Capture the cell that displays the provided text and extract its (x, y) central coordinate. 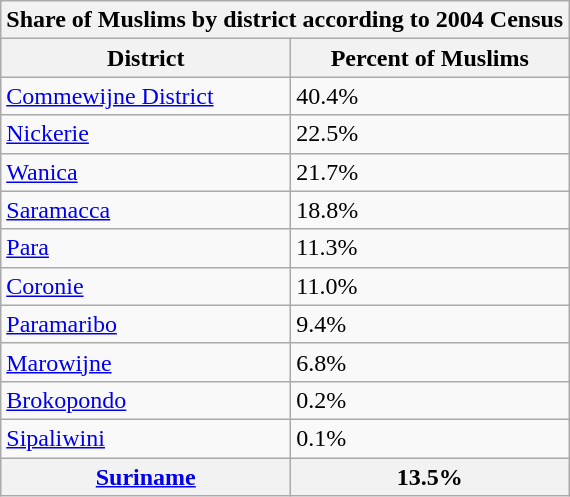
0.2% (430, 400)
Wanica (146, 172)
6.8% (430, 362)
Sipaliwini (146, 438)
Commewijne District (146, 96)
Percent of Muslims (430, 58)
Coronie (146, 286)
18.8% (430, 210)
Nickerie (146, 134)
Suriname (146, 477)
11.0% (430, 286)
21.7% (430, 172)
22.5% (430, 134)
40.4% (430, 96)
Para (146, 248)
0.1% (430, 438)
Paramaribo (146, 324)
9.4% (430, 324)
11.3% (430, 248)
Share of Muslims by district according to 2004 Census (285, 20)
Marowijne (146, 362)
Brokopondo (146, 400)
District (146, 58)
13.5% (430, 477)
Saramacca (146, 210)
